Output the (X, Y) coordinate of the center of the cell containing the given text.  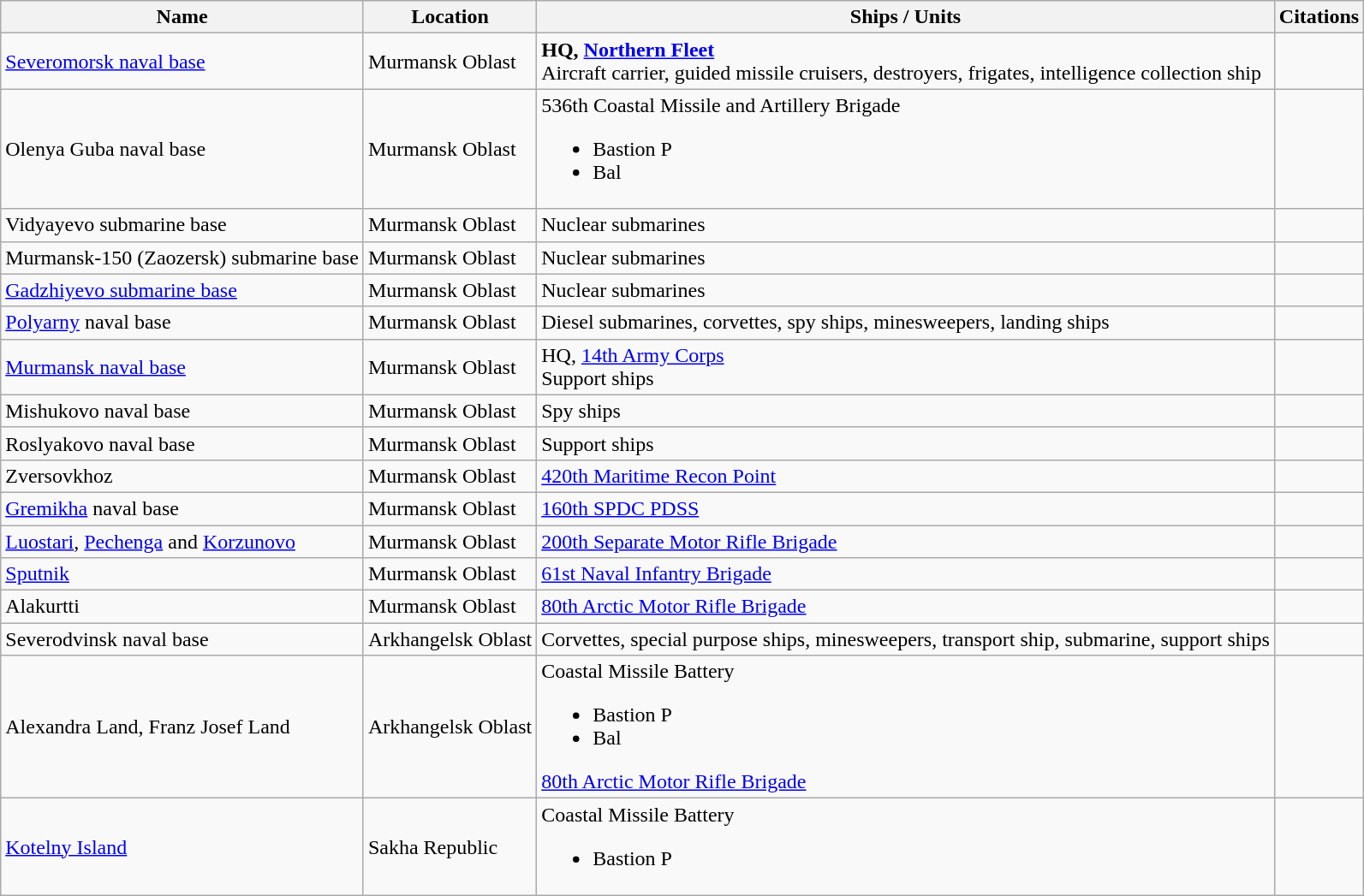
Sputnik (182, 574)
Coastal Missile BatteryBastion P (906, 847)
Roslyakovo naval base (182, 443)
80th Arctic Motor Rifle Brigade (906, 607)
Citations (1319, 17)
Sakha Republic (450, 847)
Mishukovo naval base (182, 411)
Corvettes, special purpose ships, minesweepers, transport ship, submarine, support ships (906, 639)
Location (450, 17)
Vidyayevo submarine base (182, 225)
Alakurtti (182, 607)
420th Maritime Recon Point (906, 476)
Diesel submarines, corvettes, spy ships, minesweepers, landing ships (906, 323)
Alexandra Land, Franz Josef Land (182, 727)
160th SPDC PDSS (906, 508)
Murmansk naval base (182, 366)
200th Separate Motor Rifle Brigade (906, 542)
61st Naval Infantry Brigade (906, 574)
536th Coastal Missile and Artillery BrigadeBastion PBal (906, 149)
Support ships (906, 443)
Luostari, Pechenga and Korzunovo (182, 542)
Spy ships (906, 411)
Gadzhiyevo submarine base (182, 290)
Olenya Guba naval base (182, 149)
Name (182, 17)
Polyarny naval base (182, 323)
Kotelny Island (182, 847)
HQ, 14th Army CorpsSupport ships (906, 366)
Severomorsk naval base (182, 62)
Ships / Units (906, 17)
Murmansk-150 (Zaozersk) submarine base (182, 258)
Zversovkhoz (182, 476)
Severodvinsk naval base (182, 639)
Gremikha naval base (182, 508)
HQ, Northern FleetAircraft carrier, guided missile cruisers, destroyers, frigates, intelligence collection ship (906, 62)
Coastal Missile BatteryBastion PBal80th Arctic Motor Rifle Brigade (906, 727)
